Locate the cell with the specified text and output its [X, Y] center coordinate. 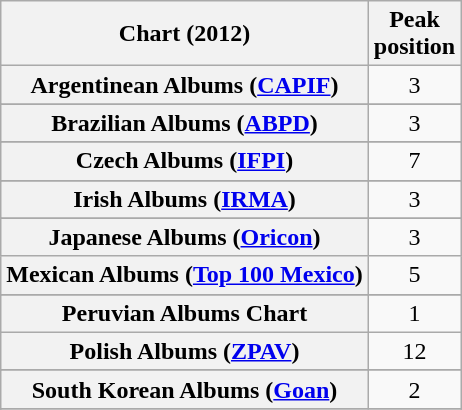
Brazilian Albums (ABPD) [185, 123]
Mexican Albums (Top 100 Mexico) [185, 275]
1 [414, 313]
Peruvian Albums Chart [185, 313]
Peakposition [414, 34]
Irish Albums (IRMA) [185, 199]
Argentinean Albums (CAPIF) [185, 85]
Czech Albums (IFPI) [185, 161]
2 [414, 389]
Japanese Albums (Oricon) [185, 237]
Polish Albums (ZPAV) [185, 351]
South Korean Albums (Goan) [185, 389]
5 [414, 275]
12 [414, 351]
7 [414, 161]
Chart (2012) [185, 34]
